Capture the cell that displays the provided text and extract its [X, Y] central coordinate. 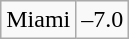
Miami [38, 19]
–7.0 [102, 19]
